Provide the [x, y] coordinate of the cell's center where the given text is located.  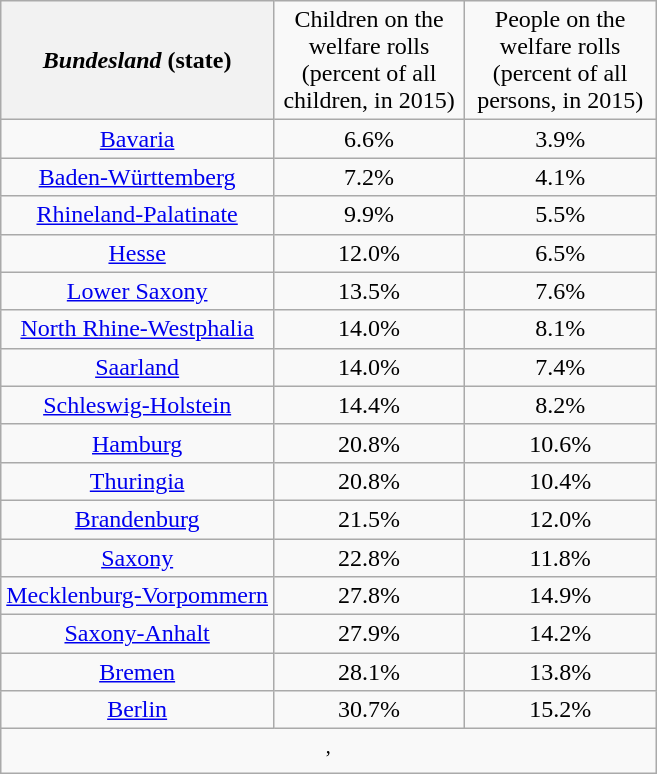
Bundesland (state) [138, 60]
6.5% [560, 253]
7.4% [560, 367]
27.9% [370, 634]
Rhineland-Palatinate [138, 215]
10.6% [560, 443]
10.4% [560, 481]
3.9% [560, 139]
28.1% [370, 672]
Bavaria [138, 139]
5.5% [560, 215]
14.4% [370, 405]
People on the welfare rolls (percent of all persons, in 2015) [560, 60]
Saxony-Anhalt [138, 634]
14.9% [560, 596]
9.9% [370, 215]
Hesse [138, 253]
22.8% [370, 557]
Berlin [138, 710]
Baden-Württemberg [138, 177]
4.1% [560, 177]
Brandenburg [138, 519]
15.2% [560, 710]
Schleswig-Holstein [138, 405]
27.8% [370, 596]
8.2% [560, 405]
14.2% [560, 634]
13.5% [370, 291]
North Rhine-Westphalia [138, 329]
11.8% [560, 557]
Bremen [138, 672]
Saxony [138, 557]
Lower Saxony [138, 291]
8.1% [560, 329]
Thuringia [138, 481]
7.6% [560, 291]
13.8% [560, 672]
, [328, 752]
21.5% [370, 519]
Children on the welfare rolls (percent of all children, in 2015) [370, 60]
Mecklenburg-Vorpommern [138, 596]
Hamburg [138, 443]
7.2% [370, 177]
30.7% [370, 710]
6.6% [370, 139]
Saarland [138, 367]
